Scan for the cell matching the given text and deliver its (X, Y) coordinate at center. 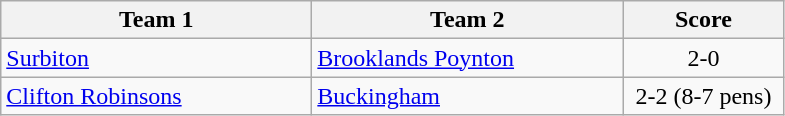
Surbiton (156, 58)
Team 1 (156, 20)
Team 2 (468, 20)
2-0 (704, 58)
Clifton Robinsons (156, 96)
Buckingham (468, 96)
2-2 (8-7 pens) (704, 96)
Score (704, 20)
Brooklands Poynton (468, 58)
